Capture the cell that displays the provided text and extract its (x, y) central coordinate. 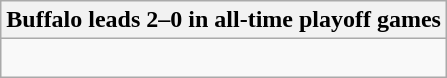
Buffalo leads 2–0 in all-time playoff games (224, 20)
